Detect which cell encompasses the target text, then output its [X, Y] center coordinate. 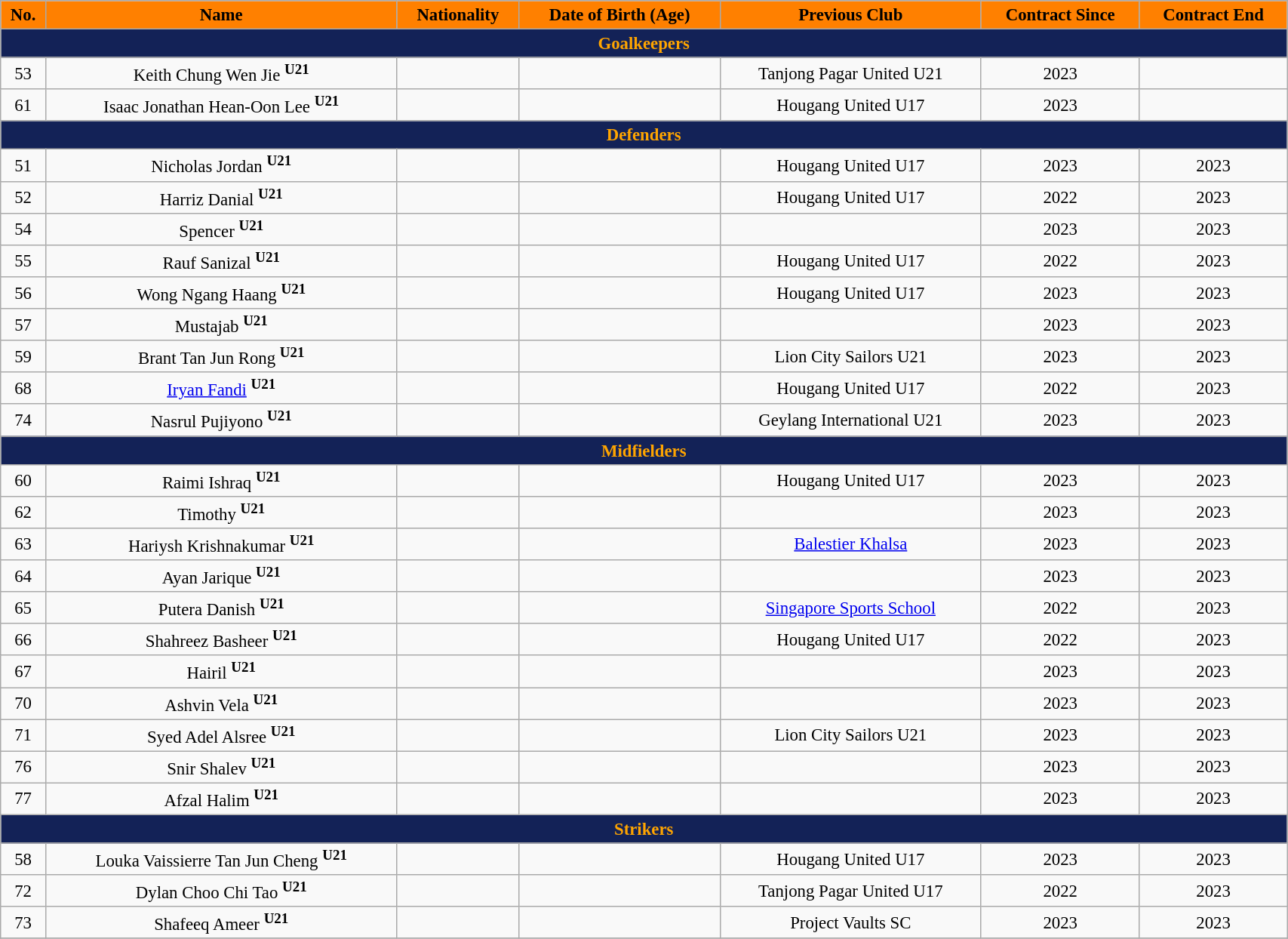
64 [23, 576]
72 [23, 891]
Strikers [644, 829]
60 [23, 480]
Date of Birth (Age) [620, 15]
Raimi Ishraq U21 [221, 480]
Tanjong Pagar United U21 [851, 73]
66 [23, 639]
Defenders [644, 135]
Mustajab U21 [221, 325]
51 [23, 165]
68 [23, 388]
Snir Shalev U21 [221, 767]
73 [23, 922]
Brant Tan Jun Rong U21 [221, 356]
Hairil U21 [221, 671]
71 [23, 735]
Putera Danish U21 [221, 608]
76 [23, 767]
Contract Since [1060, 15]
Isaac Jonathan Hean-Oon Lee U21 [221, 105]
Timothy U21 [221, 513]
Goalkeepers [644, 44]
Wong Ngang Haang U21 [221, 293]
Name [221, 15]
70 [23, 703]
Midfielders [644, 451]
Nationality [458, 15]
Nicholas Jordan U21 [221, 165]
Shafeeq Ameer U21 [221, 922]
Tanjong Pagar United U17 [851, 891]
65 [23, 608]
Afzal Halim U21 [221, 799]
Iryan Fandi U21 [221, 388]
56 [23, 293]
Harriz Danial U21 [221, 197]
67 [23, 671]
Contract End [1213, 15]
52 [23, 197]
Shahreez Basheer U21 [221, 639]
Project Vaults SC [851, 922]
Singapore Sports School [851, 608]
63 [23, 544]
59 [23, 356]
Nasrul Pujiyono U21 [221, 420]
62 [23, 513]
Geylang International U21 [851, 420]
58 [23, 859]
Previous Club [851, 15]
61 [23, 105]
No. [23, 15]
Ayan Jarique U21 [221, 576]
Dylan Choo Chi Tao U21 [221, 891]
54 [23, 229]
Balestier Khalsa [851, 544]
74 [23, 420]
Hariysh Krishnakumar U21 [221, 544]
Louka Vaissierre Tan Jun Cheng U21 [221, 859]
Spencer U21 [221, 229]
57 [23, 325]
Rauf Sanizal U21 [221, 261]
53 [23, 73]
55 [23, 261]
77 [23, 799]
Syed Adel Alsree U21 [221, 735]
Ashvin Vela U21 [221, 703]
Keith Chung Wen Jie U21 [221, 73]
